Pinpoint the cell where the given text exists, returning its (X, Y) midpoint coordinate. 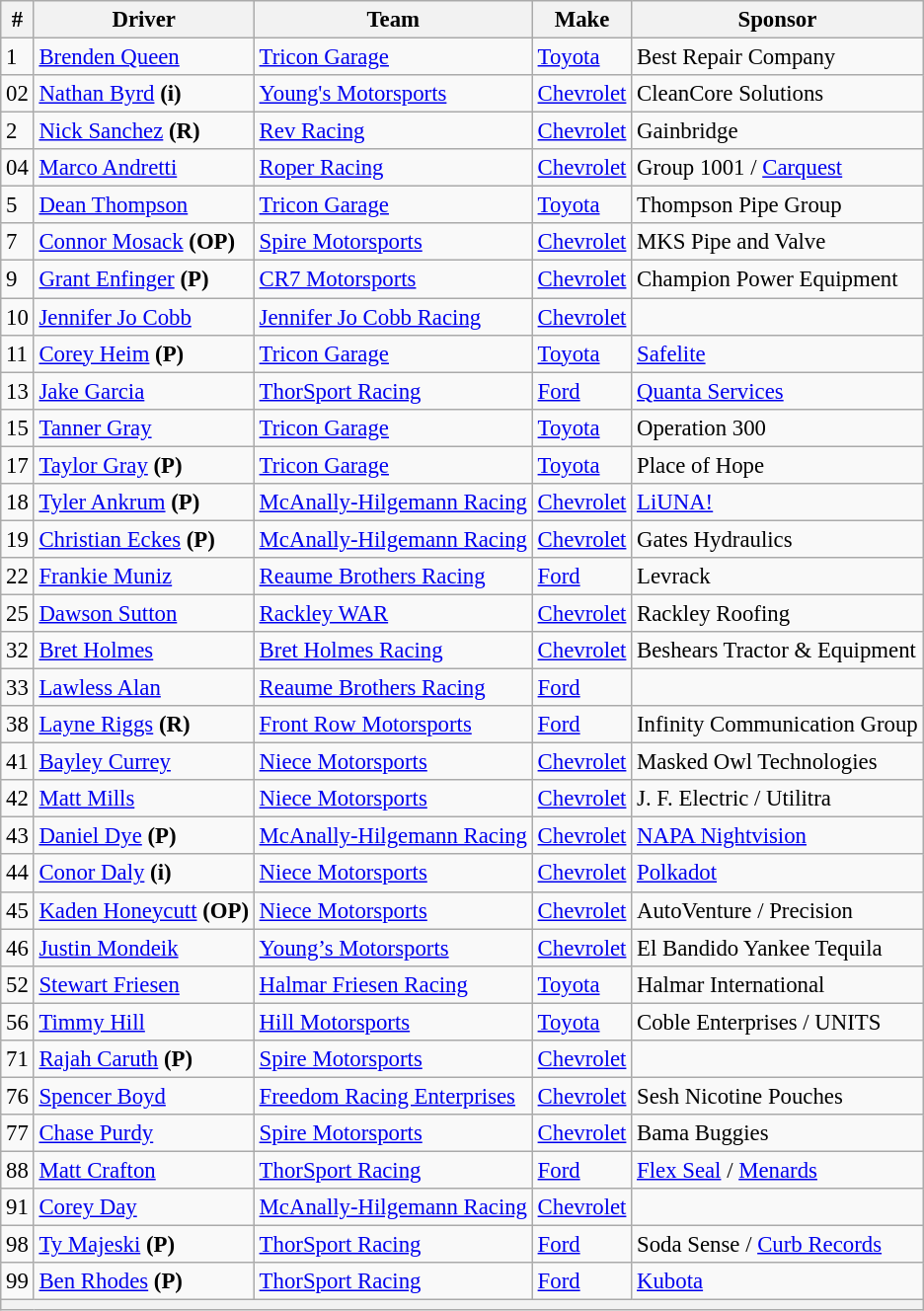
Ty Majeski (P) (144, 1245)
56 (18, 1022)
Flex Seal / Menards (778, 1170)
Thompson Pipe Group (778, 205)
52 (18, 984)
76 (18, 1096)
Place of Hope (778, 465)
Best Repair Company (778, 57)
Corey Heim (P) (144, 353)
Jake Garcia (144, 391)
71 (18, 1059)
42 (18, 799)
Infinity Communication Group (778, 725)
25 (18, 613)
Ben Rhodes (P) (144, 1281)
Sesh Nicotine Pouches (778, 1096)
7 (18, 242)
17 (18, 465)
# (18, 20)
Soda Sense / Curb Records (778, 1245)
Bret Holmes (144, 651)
NAPA Nightvision (778, 836)
Nathan Byrd (i) (144, 94)
Matt Crafton (144, 1170)
33 (18, 688)
32 (18, 651)
AutoVenture / Precision (778, 910)
15 (18, 427)
02 (18, 94)
11 (18, 353)
Bayley Currey (144, 762)
41 (18, 762)
Champion Power Equipment (778, 279)
38 (18, 725)
Halmar International (778, 984)
Sponsor (778, 20)
Lawless Alan (144, 688)
Hill Motorsports (393, 1022)
CleanCore Solutions (778, 94)
Bret Holmes Racing (393, 651)
Jennifer Jo Cobb Racing (393, 317)
Daniel Dye (P) (144, 836)
9 (18, 279)
Freedom Racing Enterprises (393, 1096)
Polkadot (778, 874)
Driver (144, 20)
99 (18, 1281)
Team (393, 20)
98 (18, 1245)
Dean Thompson (144, 205)
88 (18, 1170)
Beshears Tractor & Equipment (778, 651)
5 (18, 205)
43 (18, 836)
1 (18, 57)
Young’s Motorsports (393, 948)
19 (18, 539)
Justin Mondeik (144, 948)
Tanner Gray (144, 427)
22 (18, 577)
El Bandido Yankee Tequila (778, 948)
Dawson Sutton (144, 613)
Make (581, 20)
18 (18, 502)
Quanta Services (778, 391)
44 (18, 874)
Roper Racing (393, 168)
Corey Day (144, 1207)
Marco Andretti (144, 168)
Levrack (778, 577)
Stewart Friesen (144, 984)
MKS Pipe and Valve (778, 242)
Coble Enterprises / UNITS (778, 1022)
Rev Racing (393, 131)
Operation 300 (778, 427)
Layne Riggs (R) (144, 725)
Spencer Boyd (144, 1096)
CR7 Motorsports (393, 279)
Gainbridge (778, 131)
Rajah Caruth (P) (144, 1059)
Gates Hydraulics (778, 539)
Front Row Motorsports (393, 725)
Kubota (778, 1281)
77 (18, 1133)
LiUNA! (778, 502)
Christian Eckes (P) (144, 539)
Nick Sanchez (R) (144, 131)
13 (18, 391)
10 (18, 317)
Masked Owl Technologies (778, 762)
91 (18, 1207)
Conor Daly (i) (144, 874)
Chase Purdy (144, 1133)
46 (18, 948)
Brenden Queen (144, 57)
2 (18, 131)
45 (18, 910)
Kaden Honeycutt (OP) (144, 910)
Rackley WAR (393, 613)
Tyler Ankrum (P) (144, 502)
Jennifer Jo Cobb (144, 317)
Group 1001 / Carquest (778, 168)
Taylor Gray (P) (144, 465)
Timmy Hill (144, 1022)
Frankie Muniz (144, 577)
Connor Mosack (OP) (144, 242)
Grant Enfinger (P) (144, 279)
Rackley Roofing (778, 613)
Safelite (778, 353)
Halmar Friesen Racing (393, 984)
J. F. Electric / Utilitra (778, 799)
Bama Buggies (778, 1133)
04 (18, 168)
Matt Mills (144, 799)
Young's Motorsports (393, 94)
